From the cell containing the given text, extract its center point as (X, Y) coordinate. 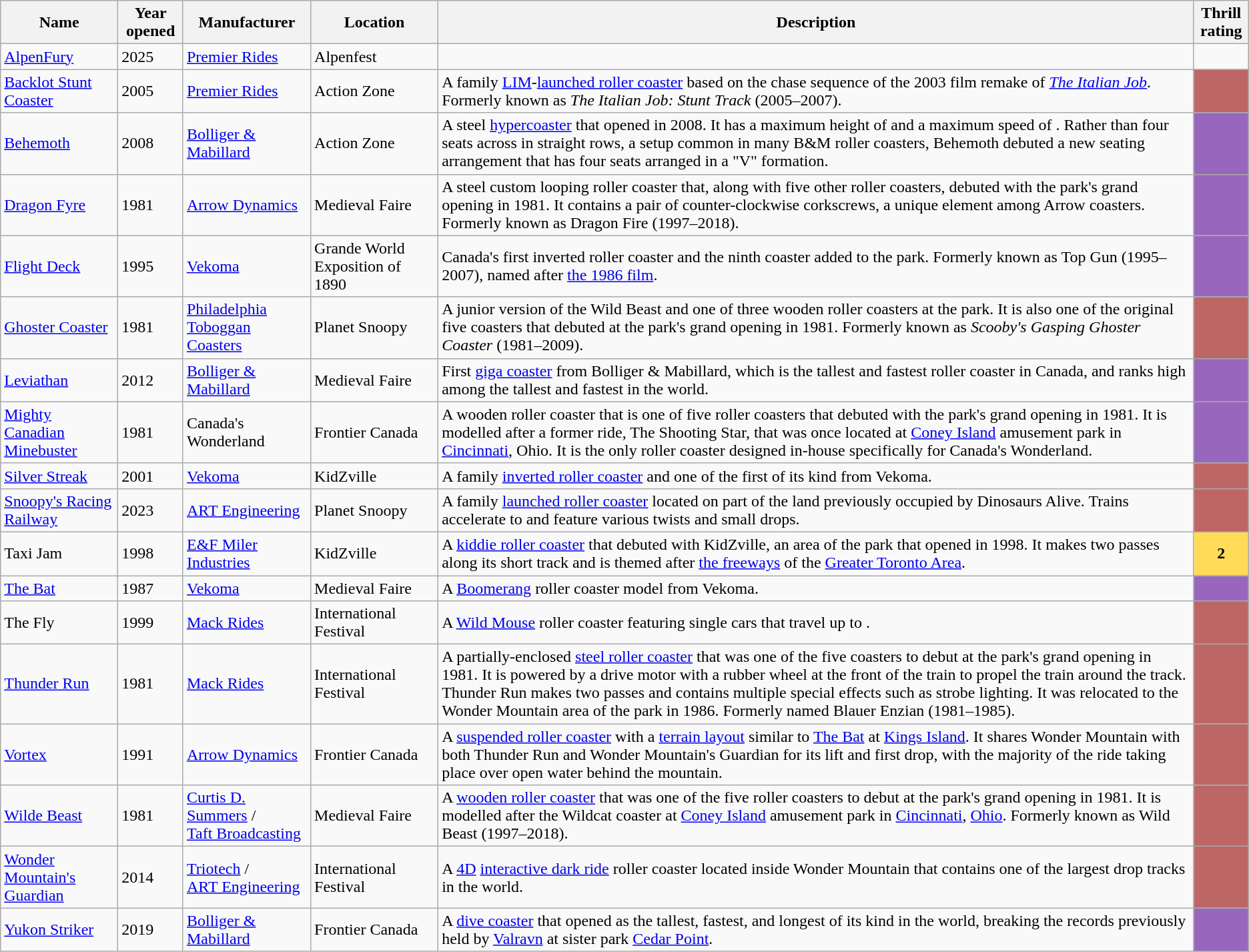
A Boomerang roller coaster model from Vekoma. (817, 588)
Dragon Fyre (59, 205)
Description (817, 23)
2025 (151, 57)
Location (375, 23)
Wilde Beast (59, 816)
2012 (151, 380)
Canada's Wonderland (247, 432)
The Bat (59, 588)
2001 (151, 476)
Wonder Mountain's Guardian (59, 877)
Leviathan (59, 380)
Mighty Canadian Minebuster (59, 432)
Vortex (59, 755)
Backlot Stunt Coaster (59, 91)
A Wild Mouse roller coaster featuring single cars that travel up to . (817, 623)
AlpenFury (59, 57)
2 (1221, 554)
Curtis D. Summers /Taft Broadcasting (247, 816)
2014 (151, 877)
Silver Streak (59, 476)
1998 (151, 554)
Manufacturer (247, 23)
A 4D interactive dark ride roller coaster located inside Wonder Mountain that contains one of the largest drop tracks in the world. (817, 877)
Snoopy's Racing Railway (59, 510)
1999 (151, 623)
ART Engineering (247, 510)
2019 (151, 930)
Thrill rating (1221, 23)
Grande World Exposition of 1890 (375, 266)
1995 (151, 266)
Alpenfest (375, 57)
Ghoster Coaster (59, 328)
Thunder Run (59, 684)
2005 (151, 91)
1987 (151, 588)
2008 (151, 143)
Yukon Striker (59, 930)
2023 (151, 510)
Flight Deck (59, 266)
The Fly (59, 623)
A family inverted roller coaster and one of the first of its kind from Vekoma. (817, 476)
1991 (151, 755)
Triotech /ART Engineering (247, 877)
Philadelphia Toboggan Coasters (247, 328)
Behemoth (59, 143)
Canada's first inverted roller coaster and the ninth coaster added to the park. Formerly known as Top Gun (1995–2007), named after the 1986 film. (817, 266)
E&F Miler Industries (247, 554)
Year opened (151, 23)
Taxi Jam (59, 554)
Name (59, 23)
